Extract the [x, y] coordinate from the center of the cell holding the provided text.  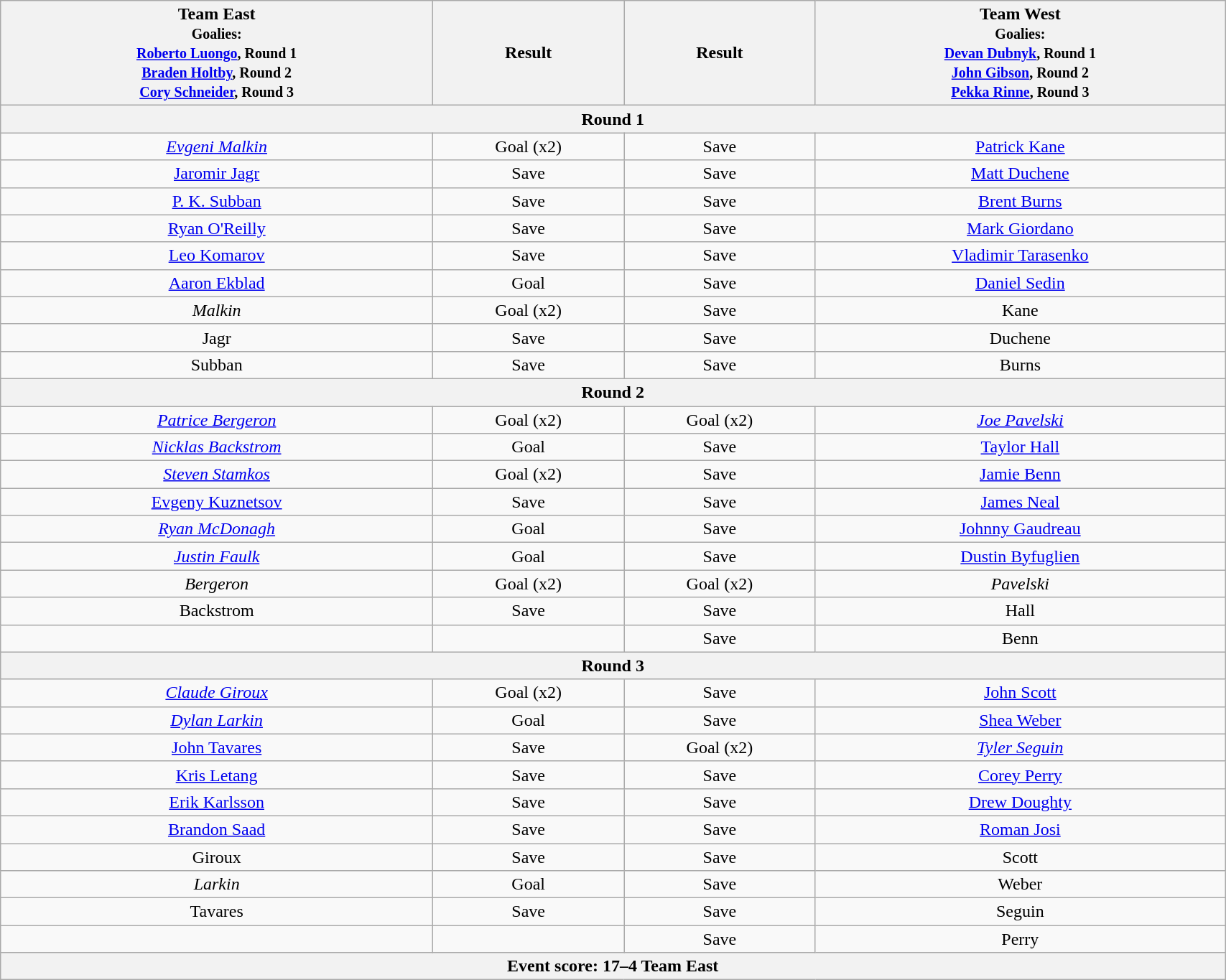
Erik Karlsson [217, 802]
Giroux [217, 857]
Seguin [1020, 912]
Duchene [1020, 337]
Joe Pavelski [1020, 420]
Brent Burns [1020, 201]
Taylor Hall [1020, 447]
Round 1 [613, 119]
Evgeny Kuznetsov [217, 502]
Jamie Benn [1020, 475]
Jagr [217, 337]
Steven Stamkos [217, 475]
Round 3 [613, 666]
Hall [1020, 611]
Tavares [217, 912]
Aaron Ekblad [217, 283]
Team East Goalies: Roberto Luongo, Round 1 Braden Holtby, Round 2 Cory Schneider, Round 3 [217, 53]
Brandon Saad [217, 829]
Tyler Seguin [1020, 747]
Patrice Bergeron [217, 420]
John Scott [1020, 693]
Johnny Gaudreau [1020, 529]
Kane [1020, 310]
Scott [1020, 857]
Burns [1020, 365]
Mark Giordano [1020, 228]
Ryan O'Reilly [217, 228]
John Tavares [217, 747]
Round 2 [613, 392]
Event score: 17–4 Team East [613, 966]
P. K. Subban [217, 201]
Corey Perry [1020, 775]
Team West Goalies: Devan Dubnyk, Round 1 John Gibson, Round 2 Pekka Rinne, Round 3 [1020, 53]
Benn [1020, 638]
Matt Duchene [1020, 174]
Perry [1020, 939]
Backstrom [217, 611]
James Neal [1020, 502]
Nicklas Backstrom [217, 447]
Malkin [217, 310]
Ryan McDonagh [217, 529]
Larkin [217, 885]
Dylan Larkin [217, 720]
Pavelski [1020, 584]
Dustin Byfuglien [1020, 556]
Patrick Kane [1020, 146]
Roman Josi [1020, 829]
Daniel Sedin [1020, 283]
Claude Giroux [217, 693]
Weber [1020, 885]
Drew Doughty [1020, 802]
Vladimir Tarasenko [1020, 256]
Justin Faulk [217, 556]
Leo Komarov [217, 256]
Jaromir Jagr [217, 174]
Subban [217, 365]
Bergeron [217, 584]
Kris Letang [217, 775]
Shea Weber [1020, 720]
Evgeni Malkin [217, 146]
